Find where the given text appears and provide that cell's center as [X, Y] coordinate. 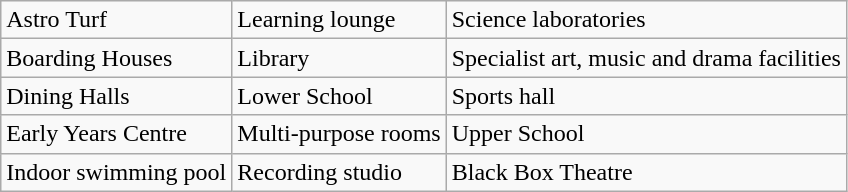
Multi-purpose rooms [339, 134]
Learning lounge [339, 20]
Dining Halls [116, 96]
Black Box Theatre [646, 172]
Upper School [646, 134]
Astro Turf [116, 20]
Sports hall [646, 96]
Lower School [339, 96]
Boarding Houses [116, 58]
Science laboratories [646, 20]
Library [339, 58]
Indoor swimming pool [116, 172]
Early Years Centre [116, 134]
Specialist art, music and drama facilities [646, 58]
Recording studio [339, 172]
